Determine the [X, Y] coordinate at the center of the cell enclosing the given text.  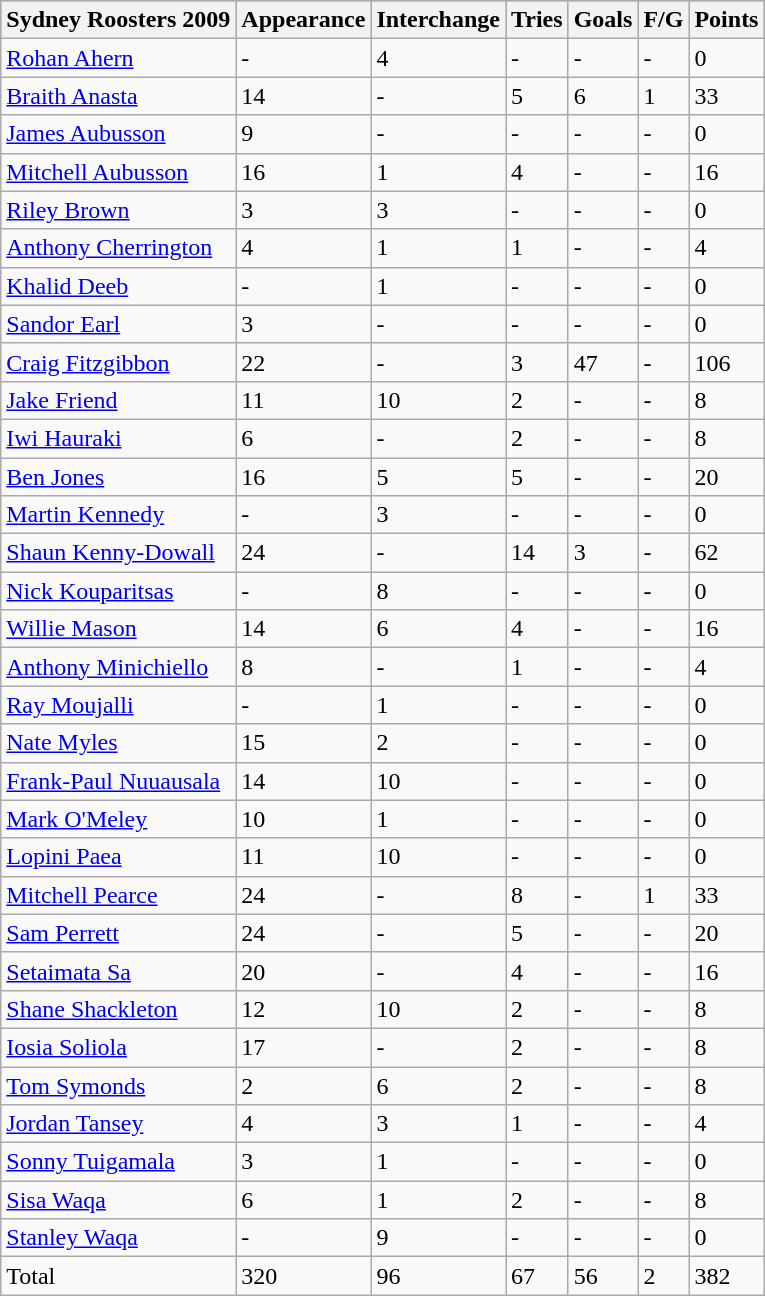
15 [304, 743]
Braith Anasta [118, 96]
Lopini Paea [118, 857]
Ray Moujalli [118, 705]
Sisa Waqa [118, 1200]
Shane Shackleton [118, 1009]
Jordan Tansey [118, 1124]
Goals [603, 20]
382 [726, 1276]
106 [726, 362]
Points [726, 20]
47 [603, 362]
Jake Friend [118, 400]
56 [603, 1276]
17 [304, 1047]
Total [118, 1276]
Martin Kennedy [118, 515]
67 [538, 1276]
Riley Brown [118, 210]
22 [304, 362]
Sandor Earl [118, 324]
Interchange [438, 20]
Nate Myles [118, 743]
Anthony Cherrington [118, 248]
Appearance [304, 20]
320 [304, 1276]
Tries [538, 20]
Sam Perrett [118, 933]
F/G [664, 20]
Sonny Tuigamala [118, 1162]
James Aubusson [118, 134]
Ben Jones [118, 477]
12 [304, 1009]
Sydney Roosters 2009 [118, 20]
Shaun Kenny-Dowall [118, 553]
Setaimata Sa [118, 971]
Iosia Soliola [118, 1047]
Willie Mason [118, 629]
Mitchell Aubusson [118, 172]
Mitchell Pearce [118, 895]
Mark O'Meley [118, 819]
Frank-Paul Nuuausala [118, 781]
Anthony Minichiello [118, 667]
Craig Fitzgibbon [118, 362]
62 [726, 553]
96 [438, 1276]
Rohan Ahern [118, 58]
Tom Symonds [118, 1085]
Nick Kouparitsas [118, 591]
Iwi Hauraki [118, 438]
Khalid Deeb [118, 286]
Stanley Waqa [118, 1238]
